Pinpoint the cell where the given text exists, returning its [X, Y] midpoint coordinate. 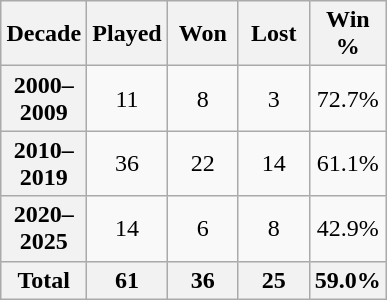
2020–2025 [44, 228]
72.7% [348, 98]
Decade [44, 34]
2000–2009 [44, 98]
6 [202, 228]
61.1% [348, 164]
Win % [348, 34]
22 [202, 164]
Total [44, 280]
Lost [274, 34]
59.0% [348, 280]
Played [127, 34]
25 [274, 280]
3 [274, 98]
42.9% [348, 228]
2010–2019 [44, 164]
11 [127, 98]
61 [127, 280]
Won [202, 34]
